Find where the given text appears and provide that cell's center as [X, Y] coordinate. 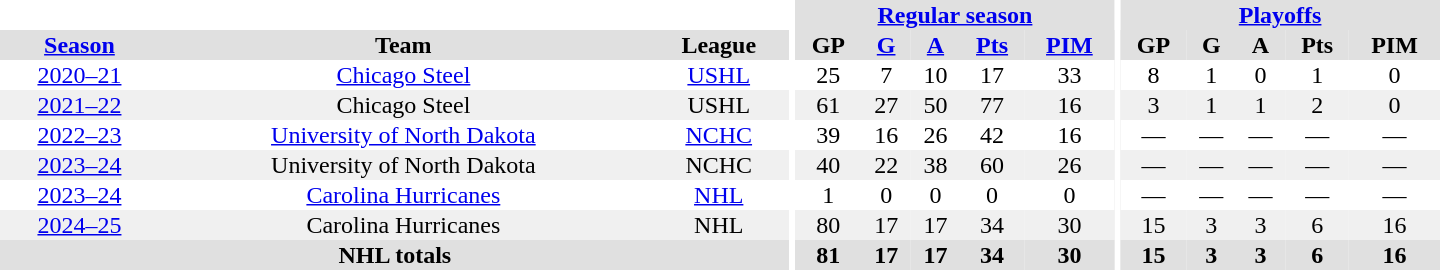
38 [936, 165]
NHL totals [395, 255]
7 [886, 75]
Season [80, 45]
80 [828, 225]
10 [936, 75]
33 [1070, 75]
2022–23 [80, 135]
81 [828, 255]
2020–21 [80, 75]
39 [828, 135]
27 [886, 105]
Regular season [955, 15]
League [719, 45]
2 [1317, 105]
22 [886, 165]
25 [828, 75]
2024–25 [80, 225]
60 [992, 165]
42 [992, 135]
Playoffs [1280, 15]
77 [992, 105]
50 [936, 105]
61 [828, 105]
2021–22 [80, 105]
40 [828, 165]
8 [1153, 75]
Team [404, 45]
